Detect which cell encompasses the target text, then output its [x, y] center coordinate. 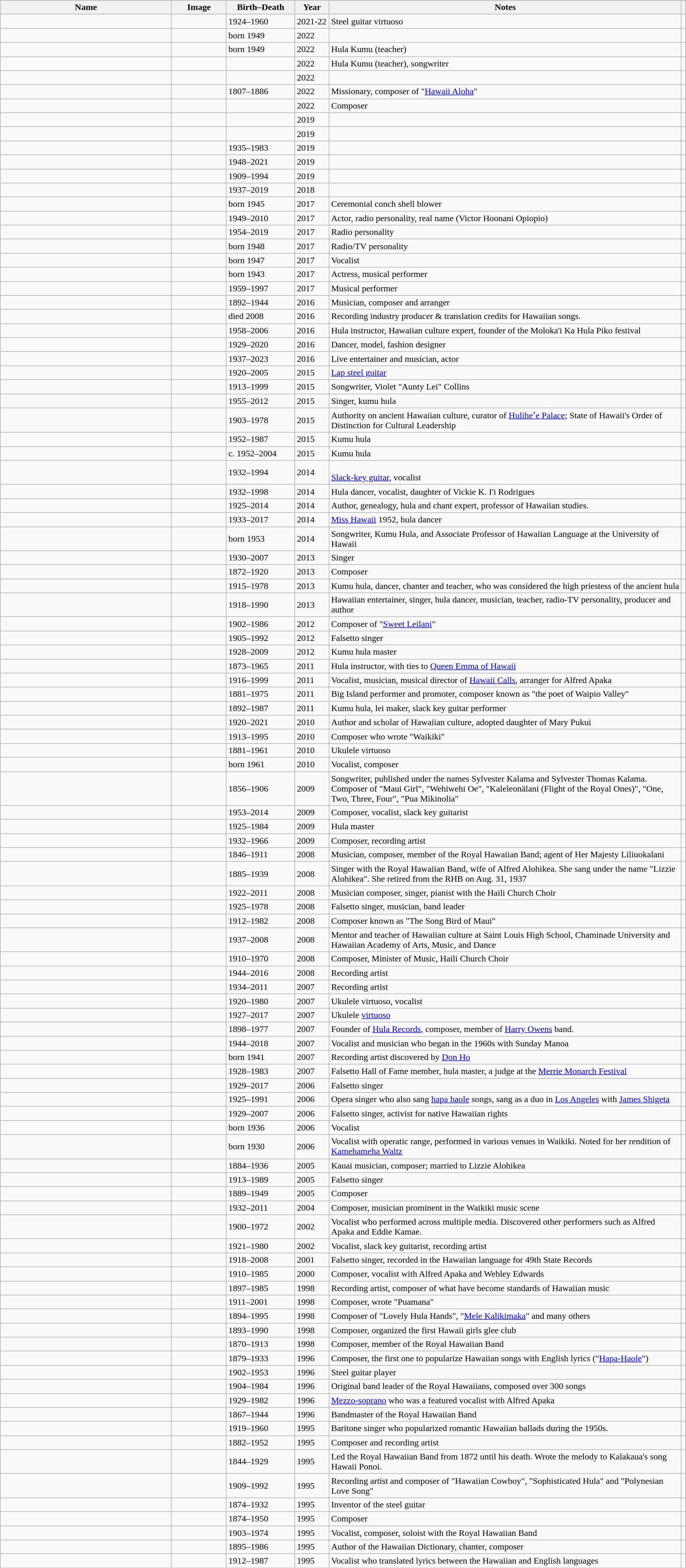
Birth–Death [261, 7]
1932–1966 [261, 841]
1902–1953 [261, 1372]
1892–1987 [261, 708]
Ukulele virtuoso, vocalist [505, 1001]
Radio/TV personality [505, 246]
Kumu hula, lei maker, slack key guitar performer [505, 708]
1915–1978 [261, 586]
Singer with the Royal Hawaiian Band, wife of Alfred Alohikea. She sang under the name "Lizzie Alohikea". She retired from the RHB on Aug. 31, 1937 [505, 874]
Composer, organized the first Hawaii girls glee club [505, 1330]
Actress, musical performer [505, 274]
1954–2019 [261, 232]
Vocalist and musician who began in the 1960s with Sunday Manoa [505, 1043]
1909–1994 [261, 176]
Inventor of the steel guitar [505, 1504]
Original band leader of the Royal Hawaiians, composed over 300 songs [505, 1386]
Vocalist who performed across multiple media. Discovered other performers such as Alfred Apaka and Eddie Kamae. [505, 1226]
1953–2014 [261, 813]
Recording artist and composer of "Hawaiian Cowboy", "Sophisticated Hula" and "Polynesian Love Song" [505, 1486]
1904–1984 [261, 1386]
1913–1999 [261, 387]
1922–2011 [261, 893]
1930–2007 [261, 558]
Led the Royal Hawaiian Band from 1872 until his death. Wrote the melody to Kalakaua's song Hawaii Ponoi. [505, 1461]
Founder of Hula Records, composer, member of Harry Owens band. [505, 1029]
1882–1952 [261, 1442]
Recording artist, composer of what have become standards of Hawaiian music [505, 1288]
Steel guitar virtuoso [505, 21]
born 1953 [261, 538]
1924–1960 [261, 21]
Mezzo-soprano who was a featured vocalist with Alfred Apaka [505, 1400]
1807–1886 [261, 92]
1944–2016 [261, 973]
1944–2018 [261, 1043]
1912–1982 [261, 921]
Musician, composer and arranger [505, 302]
1846–1911 [261, 855]
Kauai musician, composer; married to Lizzie Alohikea [505, 1166]
1903–1974 [261, 1533]
Hawaiian entertainer, singer, hula dancer, musician, teacher, radio-TV personality, producer and author [505, 605]
Vocalist, musician, musical director of Hawaii Calls, arranger for Alfred Apaka [505, 680]
Falsetto singer, activist for native Hawaiian rights [505, 1114]
Composer, member of the Royal Hawaiian Band [505, 1344]
Composer, vocalist with Alfred Apaka and Webley Edwards [505, 1274]
1929–2017 [261, 1085]
2001 [312, 1260]
Composer, musician prominent in the Waikiki music scene [505, 1208]
1959–1997 [261, 288]
1920–1980 [261, 1001]
1935–1983 [261, 148]
1894–1995 [261, 1316]
Hula master [505, 827]
Notes [505, 7]
Composer, the first one to popularize Hawaiian songs with English lyrics ("Hapa-Haole") [505, 1358]
Recording artist discovered by Don Ho [505, 1057]
Vocalist, slack key guitarist, recording artist [505, 1246]
Composer, wrote "Puamana" [505, 1302]
1844–1929 [261, 1461]
1925–1991 [261, 1099]
born 1948 [261, 246]
1925–1978 [261, 907]
Singer, kumu hula [505, 401]
born 1961 [261, 764]
Composer known as "The Song Bird of Maui" [505, 921]
1920–2021 [261, 722]
1881–1975 [261, 694]
1948–2021 [261, 162]
1910–1970 [261, 959]
born 1947 [261, 260]
1870–1913 [261, 1344]
Hula dancer, vocalist, daughter of Vickie K. I'i Rodrigues [505, 491]
Kumu hula master [505, 652]
Songwriter, Kumu Hula, and Associate Professor of Hawaiian Language at the University of Hawaii [505, 538]
1912–1987 [261, 1561]
2000 [312, 1274]
1889–1949 [261, 1194]
born 1936 [261, 1128]
Ceremonial conch shell blower [505, 204]
Name [86, 7]
Vocalist, composer, soloist with the Royal Hawaiian Band [505, 1533]
Baritone singer who popularized romantic Hawaiian ballads during the 1950s. [505, 1428]
1929–1982 [261, 1400]
Kumu hula, dancer, chanter and teacher, who was considered the high priestess of the ancient hula [505, 586]
1884–1936 [261, 1166]
1955–2012 [261, 401]
Hula Kumu (teacher), songwriter [505, 64]
1911–2001 [261, 1302]
1925–2014 [261, 505]
1903–1978 [261, 420]
born 1930 [261, 1147]
Lap steel guitar [505, 373]
Vocalist who translated lyrics between the Hawaiian and English languages [505, 1561]
Slack-key guitar, vocalist [505, 473]
1925–1984 [261, 827]
Image [199, 7]
died 2008 [261, 316]
Composer, vocalist, slack key guitarist [505, 813]
born 1945 [261, 204]
Composer, Minister of Music, Haili Church Choir [505, 959]
1885–1939 [261, 874]
Vocalist, composer [505, 764]
2021-22 [312, 21]
1920–2005 [261, 373]
Miss Hawaii 1952, hula dancer [505, 519]
1910–1985 [261, 1274]
1872–1920 [261, 572]
Composer and recording artist [505, 1442]
1916–1999 [261, 680]
1898–1977 [261, 1029]
1881–1961 [261, 750]
1902–1986 [261, 624]
1874–1932 [261, 1504]
1900–1972 [261, 1226]
1919–1960 [261, 1428]
1921–1980 [261, 1246]
Big Island performer and promoter, composer known as "the poet of Waipio Valley" [505, 694]
Composer of "Lovely Hula Hands", "Mele Kalikimaka" and many others [505, 1316]
Author of the Hawaiian Dictionary, chanter, composer [505, 1547]
born 1941 [261, 1057]
1874–1950 [261, 1519]
1932–1998 [261, 491]
Bandmaster of the Royal Hawaiian Band [505, 1414]
Composer, recording artist [505, 841]
2018 [312, 190]
1895–1986 [261, 1547]
1879–1933 [261, 1358]
1937–2023 [261, 358]
1913–1995 [261, 736]
Radio personality [505, 232]
1929–2007 [261, 1114]
Musical performer [505, 288]
1928–1983 [261, 1071]
1933–2017 [261, 519]
Hula instructor, Hawaiian culture expert, founder of the Moloka'i Ka Hula Piko festival [505, 330]
2004 [312, 1208]
1932–2011 [261, 1208]
1897–1985 [261, 1288]
1934–2011 [261, 987]
1937–2008 [261, 940]
Musician composer, singer, pianist with the Haili Church Choir [505, 893]
1893–1990 [261, 1330]
1932–1994 [261, 473]
Authority on ancient Hawaiian culture, curator of Huliheʻe Palace; State of Hawaii's Order of Distinction for Cultural Leadership [505, 420]
1905–1992 [261, 638]
c. 1952–2004 [261, 453]
Author and scholar of Hawaiian culture, adopted daughter of Mary Pukui [505, 722]
1927–2017 [261, 1015]
1867–1944 [261, 1414]
Author, genealogy, hula and chant expert, professor of Hawaiian studies. [505, 505]
1958–2006 [261, 330]
Mentor and teacher of Hawaiian culture at Saint Louis High School, Chaminade University and Hawaiian Academy of Arts, Music, and Dance [505, 940]
Steel guitar player [505, 1372]
Missionary, composer of "Hawaii Aloha" [505, 92]
1952–1987 [261, 439]
Composer of "Sweet Leilani" [505, 624]
Hula instructor, with ties to Queen Emma of Hawaii [505, 666]
1929–2020 [261, 344]
1856–1906 [261, 789]
Musician, composer, member of the Royal Hawaiian Band; agent of Her Majesty Liliuokalani [505, 855]
1909–1992 [261, 1486]
1918–1990 [261, 605]
1913–1989 [261, 1180]
Recording industry producer & translation credits for Hawaiian songs. [505, 316]
Composer who wrote "Waikiki" [505, 736]
Singer [505, 558]
Opera singer who also sang hapa haole songs, sang as a duo in Los Angeles with James Shigeta [505, 1099]
1928–2009 [261, 652]
Songwriter, Violet "Aunty Lei" Collins [505, 387]
Live entertainer and musician, actor [505, 358]
1892–1944 [261, 302]
Falsetto singer, musician, band leader [505, 907]
Vocalist with operatic range, performed in various venues in Waikiki. Noted for her rendition of Kamehameha Waltz [505, 1147]
1949–2010 [261, 218]
Dancer, model, fashion designer [505, 344]
Falsetto singer, recorded in the Hawaiian language for 49th State Records [505, 1260]
Hula Kumu (teacher) [505, 49]
1873–1965 [261, 666]
Year [312, 7]
1937–2019 [261, 190]
Falsetto Hall of Fame member, hula master, a judge at the Merrie Monarch Festival [505, 1071]
born 1943 [261, 274]
1918–2008 [261, 1260]
Actor, radio personality, real name (Victor Hoonani Opiopio) [505, 218]
